Identify which cell holds the provided text, then report its (X, Y) central coordinate. 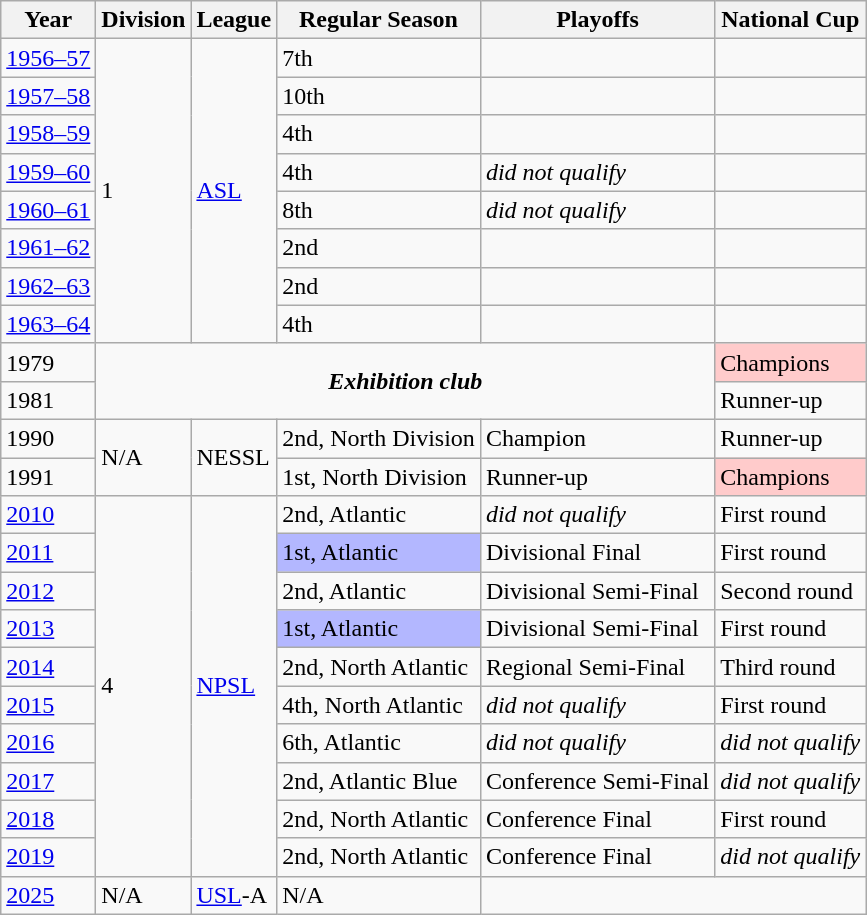
1958–59 (48, 134)
1991 (48, 477)
2011 (48, 553)
2010 (48, 515)
1st, North Division (379, 477)
2015 (48, 705)
Conference Semi-Final (597, 781)
2025 (48, 895)
1962–63 (48, 286)
Regular Season (379, 20)
6th, Atlantic (379, 743)
1990 (48, 438)
1963–64 (48, 324)
7th (379, 58)
League (234, 20)
2nd, Atlantic Blue (379, 781)
National Cup (790, 20)
Divisional Final (597, 553)
NPSL (234, 686)
4th, North Atlantic (379, 705)
1979 (48, 362)
2019 (48, 857)
Champion (597, 438)
2013 (48, 629)
Regional Semi-Final (597, 667)
1957–58 (48, 96)
2016 (48, 743)
2018 (48, 819)
Division (144, 20)
1959–60 (48, 172)
Exhibition club (406, 381)
Year (48, 20)
1960–61 (48, 210)
2nd, North Division (379, 438)
2014 (48, 667)
1981 (48, 400)
NESSL (234, 457)
2012 (48, 591)
1961–62 (48, 248)
2017 (48, 781)
10th (379, 96)
8th (379, 210)
1956–57 (48, 58)
Second round (790, 591)
USL-A (234, 895)
4 (144, 686)
Third round (790, 667)
1 (144, 191)
ASL (234, 191)
Playoffs (597, 20)
